Locate the cell with the specified text and output its (x, y) center coordinate. 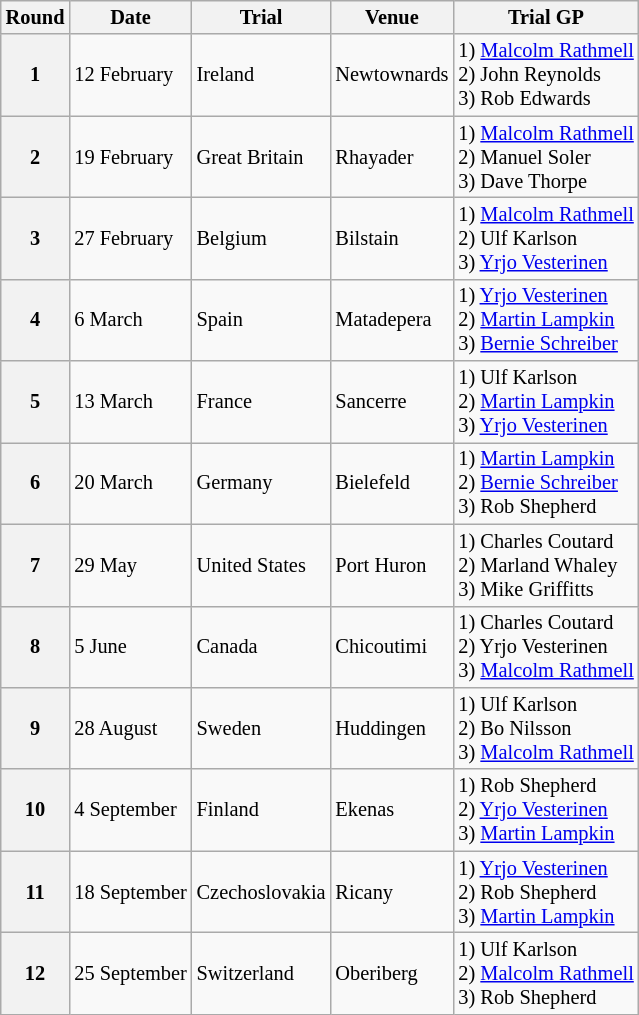
Bilstain (392, 238)
Spain (262, 320)
Sweden (262, 728)
8 (36, 647)
Trial (262, 17)
29 May (130, 565)
1) Ulf Karlson 2) Malcolm Rathmell 3) Rob Shepherd (546, 973)
Newtownards (392, 75)
Round (36, 17)
France (262, 402)
25 September (130, 973)
28 August (130, 728)
Chicoutimi (392, 647)
1) Ulf Karlson 2) Bo Nilsson 3) Malcolm Rathmell (546, 728)
1) Malcolm Rathmell 2) John Reynolds 3) Rob Edwards (546, 75)
Matadepera (392, 320)
4 September (130, 810)
10 (36, 810)
19 February (130, 157)
1) Charles Coutard 2) Marland Whaley 3) Mike Griffitts (546, 565)
Venue (392, 17)
4 (36, 320)
Czechoslovakia (262, 892)
Port Huron (392, 565)
12 (36, 973)
1) Ulf Karlson 2) Martin Lampkin 3) Yrjo Vesterinen (546, 402)
1) Martin Lampkin 2) Bernie Schreiber 3) Rob Shepherd (546, 483)
12 February (130, 75)
Date (130, 17)
Great Britain (262, 157)
1) Charles Coutard 2) Yrjo Vesterinen 3) Malcolm Rathmell (546, 647)
Ireland (262, 75)
Bielefeld (392, 483)
13 March (130, 402)
5 (36, 402)
Belgium (262, 238)
11 (36, 892)
1) Malcolm Rathmell 2) Ulf Karlson 3) Yrjo Vesterinen (546, 238)
7 (36, 565)
Rhayader (392, 157)
1) Yrjo Vesterinen 2) Rob Shepherd 3) Martin Lampkin (546, 892)
Finland (262, 810)
Canada (262, 647)
3 (36, 238)
Ricany (392, 892)
18 September (130, 892)
1) Rob Shepherd 2) Yrjo Vesterinen 3) Martin Lampkin (546, 810)
Trial GP (546, 17)
1 (36, 75)
Ekenas (392, 810)
2 (36, 157)
Sancerre (392, 402)
Huddingen (392, 728)
Switzerland (262, 973)
Germany (262, 483)
27 February (130, 238)
9 (36, 728)
6 March (130, 320)
20 March (130, 483)
1) Malcolm Rathmell 2) Manuel Soler 3) Dave Thorpe (546, 157)
United States (262, 565)
6 (36, 483)
5 June (130, 647)
1) Yrjo Vesterinen 2) Martin Lampkin 3) Bernie Schreiber (546, 320)
Oberiberg (392, 973)
